Extract the (x, y) coordinate from the center of the cell holding the provided text.  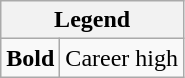
Legend (92, 20)
Bold (30, 58)
Career high (122, 58)
